Detect which cell encompasses the target text, then output its [x, y] center coordinate. 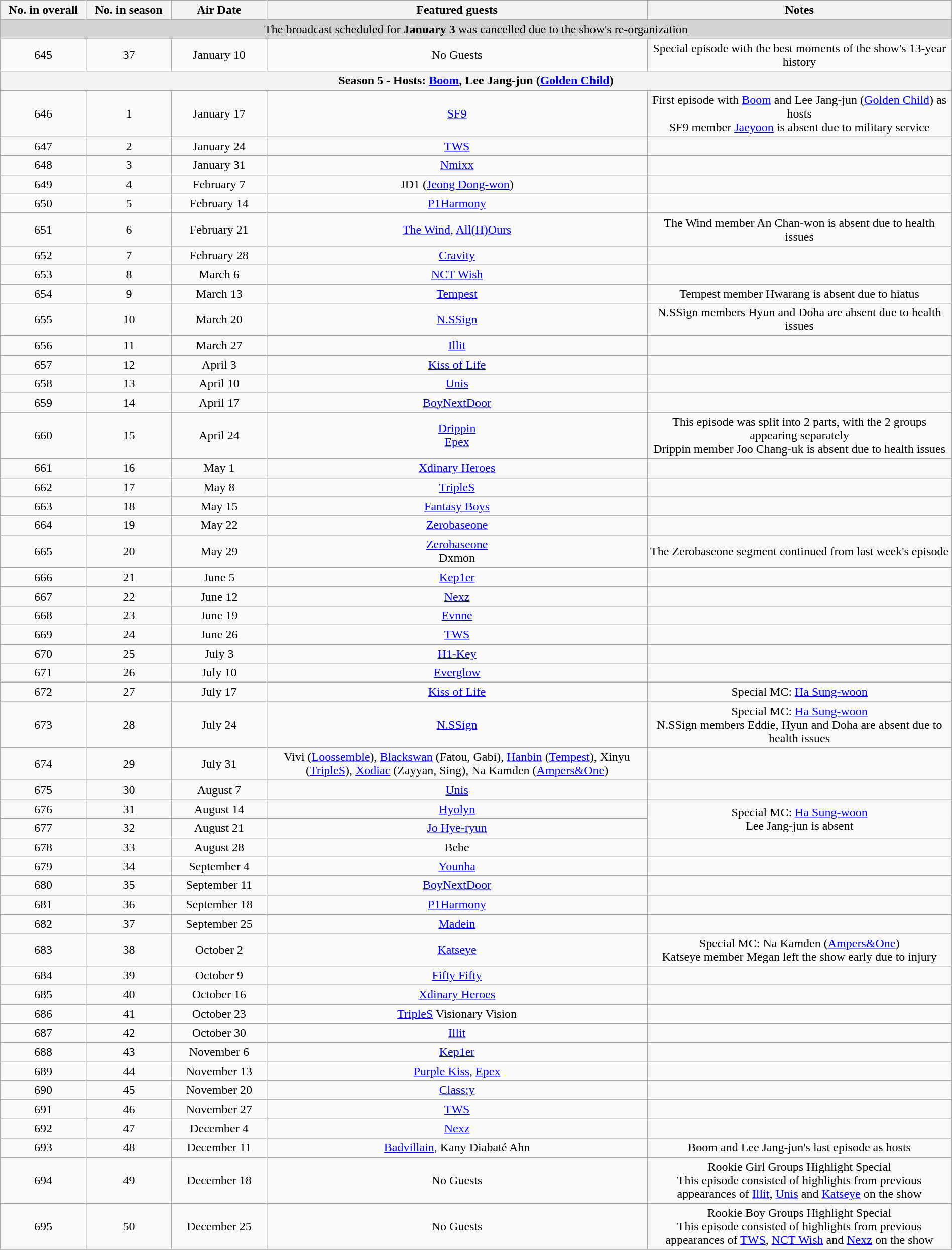
32 [129, 828]
April 3 [219, 365]
45 [129, 1090]
August 14 [219, 809]
672 [43, 692]
November 6 [219, 1052]
5 [129, 203]
TripleS [457, 487]
645 [43, 55]
18 [129, 506]
N.SSign members Hyun and Doha are absent due to health issues [799, 319]
12 [129, 365]
May 22 [219, 525]
39 [129, 975]
646 [43, 113]
680 [43, 885]
April 10 [219, 384]
December 18 [219, 1180]
No. in season [129, 10]
47 [129, 1128]
This episode was split into 2 parts, with the 2 groups appearing separatelyDrippin member Joo Chang-uk is absent due to health issues [799, 435]
September 11 [219, 885]
July 24 [219, 725]
November 20 [219, 1090]
June 26 [219, 634]
January 17 [219, 113]
26 [129, 673]
Boom and Lee Jang-jun's last episode as hosts [799, 1148]
674 [43, 764]
August 7 [219, 790]
February 21 [219, 229]
650 [43, 203]
Fantasy Boys [457, 506]
Featured guests [457, 10]
July 31 [219, 764]
2 [129, 146]
SF9 [457, 113]
Purple Kiss, Epex [457, 1071]
Air Date [219, 10]
38 [129, 949]
10 [129, 319]
684 [43, 975]
April 17 [219, 403]
December 4 [219, 1128]
Class:y [457, 1090]
H1-Key [457, 653]
JD1 (Jeong Dong-won) [457, 184]
June 5 [219, 577]
Evnne [457, 615]
691 [43, 1109]
Fifty Fifty [457, 975]
42 [129, 1033]
686 [43, 1014]
659 [43, 403]
Madein [457, 924]
665 [43, 551]
Nmixx [457, 165]
Rookie Boy Groups Highlight SpecialThis episode consisted of highlights from previous appearances of TWS, NCT Wish and Nexz on the show [799, 1226]
The broadcast scheduled for January 3 was cancelled due to the show's re-organization [476, 29]
43 [129, 1052]
668 [43, 615]
48 [129, 1148]
March 13 [219, 294]
October 16 [219, 994]
33 [129, 847]
31 [129, 809]
July 17 [219, 692]
50 [129, 1226]
660 [43, 435]
December 11 [219, 1148]
693 [43, 1148]
Hyolyn [457, 809]
689 [43, 1071]
694 [43, 1180]
647 [43, 146]
Vivi (Loossemble), Blackswan (Fatou, Gabi), Hanbin (Tempest), Xinyu (TripleS), Xodiac (Zayyan, Sing), Na Kamden (Ampers&One) [457, 764]
June 12 [219, 596]
667 [43, 596]
The Wind member An Chan-won is absent due to health issues [799, 229]
44 [129, 1071]
Season 5 - Hosts: Boom, Lee Jang-jun (Golden Child) [476, 81]
Special episode with the best moments of the show's 13-year history [799, 55]
January 24 [219, 146]
1 [129, 113]
TripleS Visionary Vision [457, 1014]
First episode with Boom and Lee Jang-jun (Golden Child) as hostsSF9 member Jaeyoon is absent due to military service [799, 113]
17 [129, 487]
May 29 [219, 551]
49 [129, 1180]
February 28 [219, 255]
September 25 [219, 924]
670 [43, 653]
The Zerobaseone segment continued from last week's episode [799, 551]
11 [129, 346]
15 [129, 435]
Everglow [457, 673]
671 [43, 673]
7 [129, 255]
695 [43, 1226]
683 [43, 949]
658 [43, 384]
36 [129, 904]
June 19 [219, 615]
August 21 [219, 828]
679 [43, 866]
Bebe [457, 847]
29 [129, 764]
Cravity [457, 255]
34 [129, 866]
678 [43, 847]
Special MC: Ha Sung-woon [799, 692]
46 [129, 1109]
April 24 [219, 435]
653 [43, 274]
March 27 [219, 346]
4 [129, 184]
22 [129, 596]
Zerobaseone [457, 525]
28 [129, 725]
Special MC: Ha Sung-woonN.SSign members Eddie, Hyun and Doha are absent due to health issues [799, 725]
690 [43, 1090]
Special MC: Ha Sung-woonLee Jang-jun is absent [799, 819]
657 [43, 365]
February 7 [219, 184]
681 [43, 904]
688 [43, 1052]
19 [129, 525]
692 [43, 1128]
Badvillain, Kany Diabaté Ahn [457, 1148]
651 [43, 229]
Tempest [457, 294]
The Wind, All(H)Ours [457, 229]
NCT Wish [457, 274]
14 [129, 403]
October 9 [219, 975]
July 3 [219, 653]
21 [129, 577]
16 [129, 468]
Notes [799, 10]
Younha [457, 866]
Special MC: Na Kamden (Ampers&One)Katseye member Megan left the show early due to injury [799, 949]
Katseye [457, 949]
648 [43, 165]
677 [43, 828]
September 18 [219, 904]
Rookie Girl Groups Highlight SpecialThis episode consisted of highlights from previous appearances of Illit, Unis and Katseye on the show [799, 1180]
November 13 [219, 1071]
655 [43, 319]
May 15 [219, 506]
Jo Hye-ryun [457, 828]
23 [129, 615]
August 28 [219, 847]
DrippinEpex [457, 435]
No. in overall [43, 10]
27 [129, 692]
October 2 [219, 949]
663 [43, 506]
November 27 [219, 1109]
654 [43, 294]
685 [43, 994]
666 [43, 577]
649 [43, 184]
25 [129, 653]
9 [129, 294]
661 [43, 468]
March 20 [219, 319]
24 [129, 634]
656 [43, 346]
September 4 [219, 866]
ZerobaseoneDxmon [457, 551]
41 [129, 1014]
675 [43, 790]
May 8 [219, 487]
February 14 [219, 203]
May 1 [219, 468]
January 10 [219, 55]
673 [43, 725]
682 [43, 924]
January 31 [219, 165]
652 [43, 255]
6 [129, 229]
664 [43, 525]
October 30 [219, 1033]
30 [129, 790]
Tempest member Hwarang is absent due to hiatus [799, 294]
3 [129, 165]
669 [43, 634]
July 10 [219, 673]
October 23 [219, 1014]
40 [129, 994]
662 [43, 487]
December 25 [219, 1226]
35 [129, 885]
676 [43, 809]
13 [129, 384]
687 [43, 1033]
20 [129, 551]
March 6 [219, 274]
8 [129, 274]
